Extract the [x, y] coordinate from the center of the cell holding the provided text.  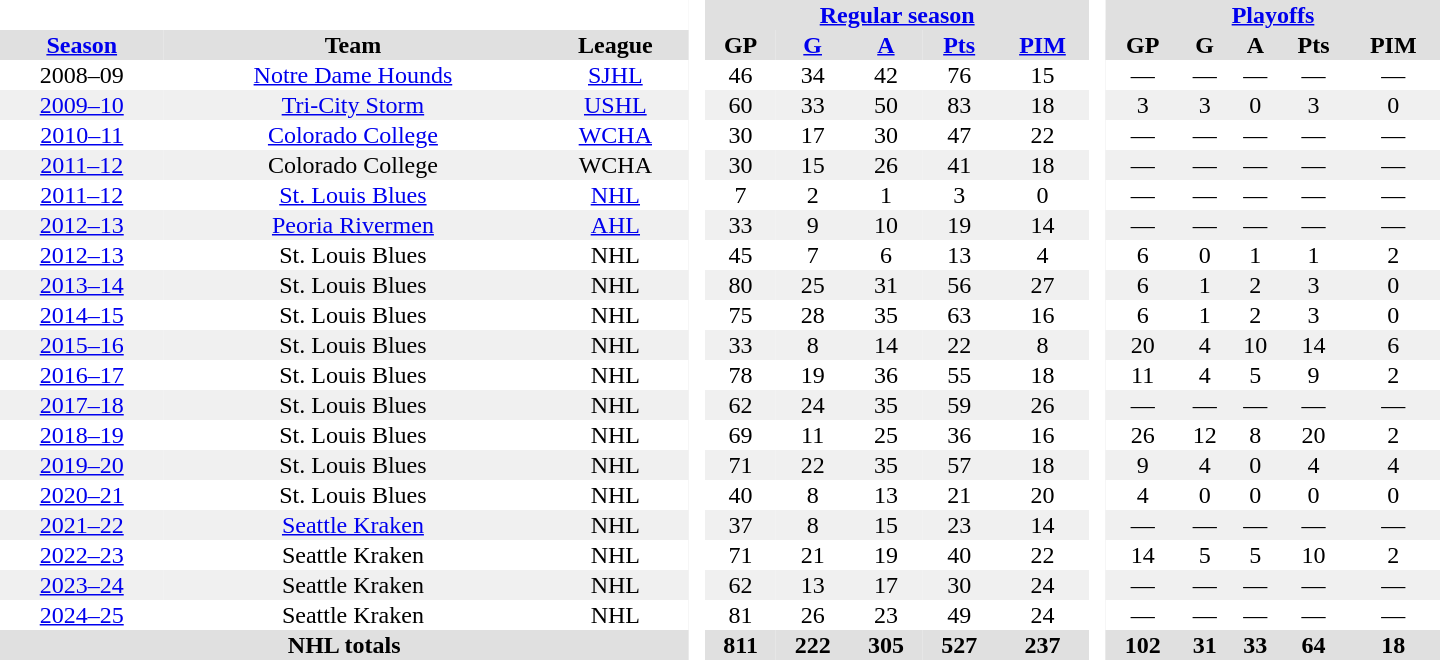
NHL totals [344, 645]
102 [1142, 645]
50 [886, 105]
SJHL [615, 75]
49 [960, 615]
2022–23 [82, 555]
76 [960, 75]
83 [960, 105]
57 [960, 465]
69 [740, 435]
75 [740, 315]
2020–21 [82, 495]
2017–18 [82, 405]
56 [960, 285]
2014–15 [82, 315]
45 [740, 255]
League [615, 45]
63 [960, 315]
27 [1042, 285]
Peoria Rivermen [352, 225]
811 [740, 645]
37 [740, 525]
2016–17 [82, 375]
28 [812, 315]
237 [1042, 645]
41 [960, 165]
55 [960, 375]
2019–20 [82, 465]
2024–25 [82, 615]
81 [740, 615]
Team [352, 45]
47 [960, 135]
2008–09 [82, 75]
64 [1314, 645]
46 [740, 75]
USHL [615, 105]
2009–10 [82, 105]
2013–14 [82, 285]
222 [812, 645]
12 [1204, 435]
Regular season [897, 15]
2018–19 [82, 435]
78 [740, 375]
Notre Dame Hounds [352, 75]
2021–22 [82, 525]
2015–16 [82, 345]
Season [82, 45]
34 [812, 75]
Tri-City Storm [352, 105]
2023–24 [82, 585]
Playoffs [1273, 15]
42 [886, 75]
80 [740, 285]
305 [886, 645]
60 [740, 105]
59 [960, 405]
2010–11 [82, 135]
527 [960, 645]
AHL [615, 225]
